Output the (X, Y) coordinate of the center of the cell containing the given text.  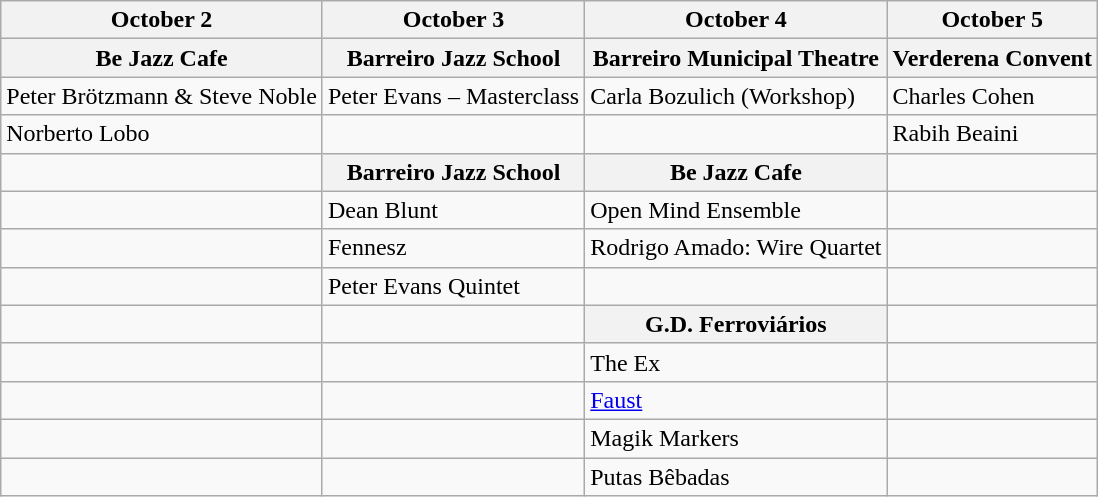
Putas Bêbadas (736, 477)
Norberto Lobo (162, 134)
Verderena Convent (992, 58)
G.D. Ferroviários (736, 324)
Rabih Beaini (992, 134)
Peter Evans – Masterclass (453, 96)
Open Mind Ensemble (736, 210)
The Ex (736, 362)
October 5 (992, 20)
October 3 (453, 20)
Charles Cohen (992, 96)
October 4 (736, 20)
Carla Bozulich (Workshop) (736, 96)
Rodrigo Amado: Wire Quartet (736, 248)
Magik Markers (736, 438)
Faust (736, 400)
Dean Blunt (453, 210)
Peter Evans Quintet (453, 286)
Barreiro Municipal Theatre (736, 58)
October 2 (162, 20)
Peter Brötzmann & Steve Noble (162, 96)
Fennesz (453, 248)
